Return the [X, Y] coordinate for the center point of the cell that contains the specified text.  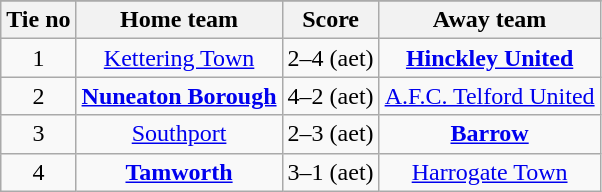
Nuneaton Borough [179, 96]
2–3 (aet) [330, 134]
4 [38, 172]
3–1 (aet) [330, 172]
4–2 (aet) [330, 96]
1 [38, 58]
A.F.C. Telford United [490, 96]
3 [38, 134]
2–4 (aet) [330, 58]
2 [38, 96]
Southport [179, 134]
Score [330, 20]
Home team [179, 20]
Hinckley United [490, 58]
Tamworth [179, 172]
Away team [490, 20]
Kettering Town [179, 58]
Harrogate Town [490, 172]
Barrow [490, 134]
Tie no [38, 20]
